Find where the given text appears and provide that cell's center as [x, y] coordinate. 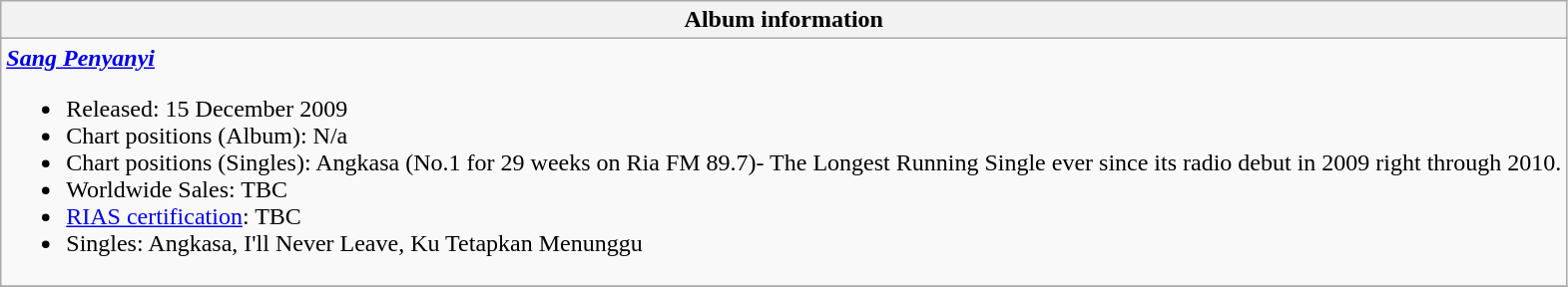
Album information [784, 20]
